Capture the cell that displays the provided text and extract its (X, Y) central coordinate. 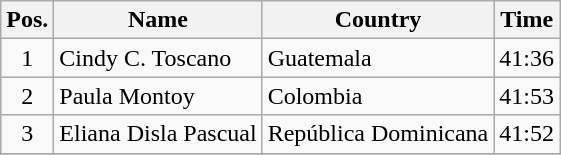
Name (158, 20)
Eliana Disla Pascual (158, 134)
Paula Montoy (158, 96)
41:36 (527, 58)
República Dominicana (378, 134)
Colombia (378, 96)
Time (527, 20)
41:52 (527, 134)
Country (378, 20)
41:53 (527, 96)
Guatemala (378, 58)
2 (28, 96)
3 (28, 134)
1 (28, 58)
Pos. (28, 20)
Cindy C. Toscano (158, 58)
